Identify which cell holds the provided text, then report its [x, y] central coordinate. 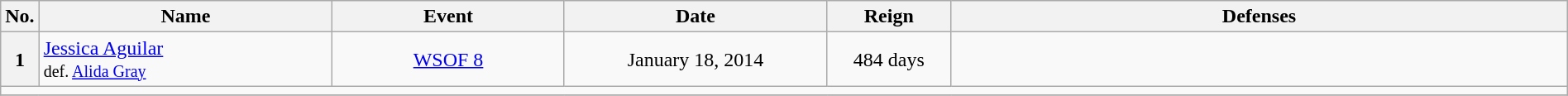
WSOF 8 [448, 60]
No. [20, 17]
Defenses [1259, 17]
Date [696, 17]
Event [448, 17]
Reign [889, 17]
1 [20, 60]
Name [185, 17]
484 days [889, 60]
January 18, 2014 [696, 60]
Jessica Aguilardef. Alida Gray [185, 60]
